From the cell containing the given text, extract its center point as (X, Y) coordinate. 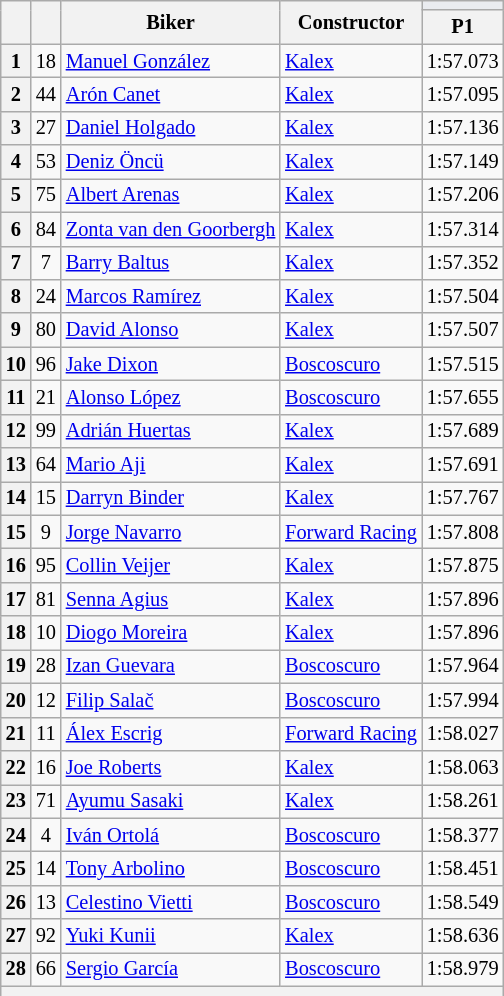
66 (46, 969)
Manuel González (170, 61)
1:57.808 (463, 532)
1:58.636 (463, 936)
Ayumu Sasaki (170, 801)
53 (46, 162)
Joe Roberts (170, 767)
Tony Arbolino (170, 868)
Filip Salač (170, 700)
David Alonso (170, 330)
20 (16, 700)
2 (16, 94)
1:58.027 (463, 734)
Álex Escrig (170, 734)
Diogo Moreira (170, 633)
44 (46, 94)
1:58.549 (463, 902)
1:57.314 (463, 229)
99 (46, 431)
Mario Aji (170, 465)
Biker (170, 22)
6 (16, 229)
P1 (463, 27)
Daniel Holgado (170, 128)
1:57.767 (463, 498)
1:57.515 (463, 364)
Celestino Vietti (170, 902)
8 (16, 296)
17 (16, 599)
1:57.689 (463, 431)
1:57.136 (463, 128)
95 (46, 565)
1:57.073 (463, 61)
Alonso López (170, 397)
26 (16, 902)
Jake Dixon (170, 364)
3 (16, 128)
Albert Arenas (170, 195)
Collin Veijer (170, 565)
19 (16, 666)
71 (46, 801)
23 (16, 801)
Adrián Huertas (170, 431)
Iván Ortolá (170, 835)
1:57.149 (463, 162)
Barry Baltus (170, 263)
Arón Canet (170, 94)
Sergio García (170, 969)
1:57.655 (463, 397)
64 (46, 465)
92 (46, 936)
1:57.875 (463, 565)
1:57.994 (463, 700)
Zonta van den Goorbergh (170, 229)
1 (16, 61)
81 (46, 599)
Darryn Binder (170, 498)
Marcos Ramírez (170, 296)
1:57.507 (463, 330)
Deniz Öncü (170, 162)
1:57.206 (463, 195)
Yuki Kunii (170, 936)
1:58.979 (463, 969)
1:58.451 (463, 868)
84 (46, 229)
5 (16, 195)
25 (16, 868)
1:57.964 (463, 666)
1:57.352 (463, 263)
Constructor (351, 22)
1:58.261 (463, 801)
1:58.377 (463, 835)
1:57.504 (463, 296)
96 (46, 364)
80 (46, 330)
1:57.095 (463, 94)
1:57.691 (463, 465)
1:58.063 (463, 767)
75 (46, 195)
Izan Guevara (170, 666)
22 (16, 767)
Senna Agius (170, 599)
Jorge Navarro (170, 532)
